Provide the [X, Y] coordinate of the cell's center where the given text is located.  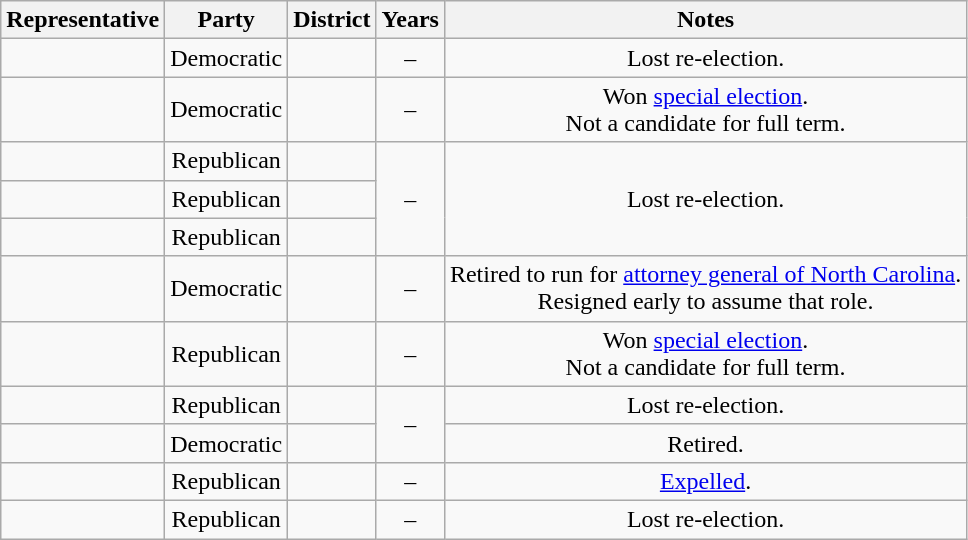
Notes [705, 20]
Representative [83, 20]
Party [226, 20]
Retired to run for attorney general of North Carolina.Resigned early to assume that role. [705, 288]
Retired. [705, 443]
Expelled. [705, 481]
District [332, 20]
Years [410, 20]
